Scan for the cell matching the given text and deliver its [x, y] coordinate at center. 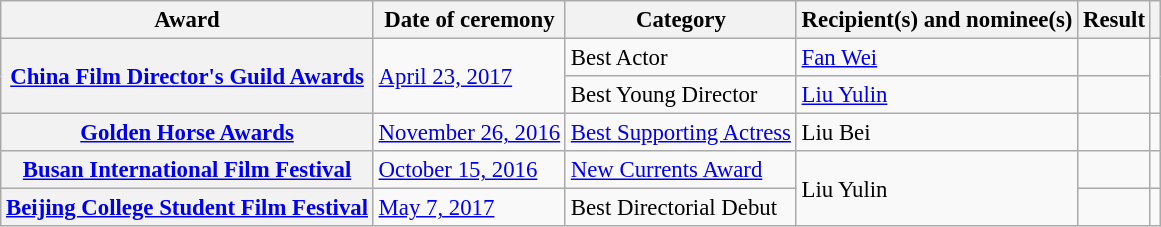
November 26, 2016 [469, 133]
Best Actor [680, 58]
China Film Director's Guild Awards [188, 76]
Recipient(s) and nominee(s) [936, 20]
Liu Bei [936, 133]
April 23, 2017 [469, 76]
Busan International Film Festival [188, 170]
Beijing College Student Film Festival [188, 208]
Result [1114, 20]
Category [680, 20]
Golden Horse Awards [188, 133]
New Currents Award [680, 170]
May 7, 2017 [469, 208]
Best Directorial Debut [680, 208]
Fan Wei [936, 58]
Date of ceremony [469, 20]
Best Supporting Actress [680, 133]
Best Young Director [680, 95]
October 15, 2016 [469, 170]
Award [188, 20]
